Locate the cell with the specified text and output its [x, y] center coordinate. 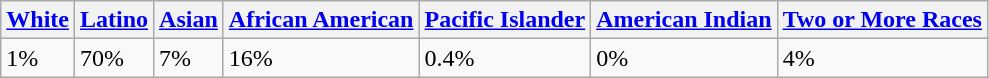
African American [321, 20]
0.4% [505, 58]
Pacific Islander [505, 20]
70% [114, 58]
0% [684, 58]
4% [882, 58]
1% [38, 58]
7% [189, 58]
White [38, 20]
16% [321, 58]
Two or More Races [882, 20]
Asian [189, 20]
Latino [114, 20]
American Indian [684, 20]
